Scan for the cell matching the given text and deliver its [x, y] coordinate at center. 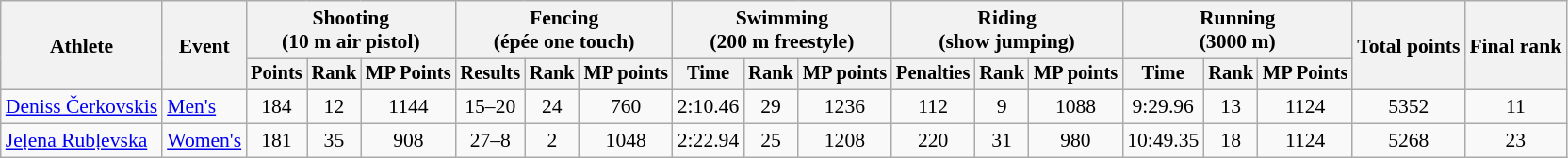
Jeļena Rubļevska [81, 141]
Points [276, 74]
2:10.46 [709, 107]
1208 [844, 141]
29 [771, 107]
5352 [1408, 107]
24 [552, 107]
31 [1002, 141]
23 [1515, 141]
Swimming(200 m freestyle) [782, 30]
11 [1515, 107]
2:22.94 [709, 141]
15–20 [490, 107]
27–8 [490, 141]
Shooting(10 m air pistol) [351, 30]
Penalties [933, 74]
Results [490, 74]
181 [276, 141]
980 [1076, 141]
2 [552, 141]
35 [335, 141]
18 [1231, 141]
9:29.96 [1163, 107]
Riding(show jumping) [1006, 30]
184 [276, 107]
12 [335, 107]
1236 [844, 107]
220 [933, 141]
908 [408, 141]
Final rank [1515, 45]
Athlete [81, 45]
Running(3000 m) [1237, 30]
112 [933, 107]
Event [204, 45]
Men's [204, 107]
13 [1231, 107]
9 [1002, 107]
Fencing(épée one touch) [563, 30]
5268 [1408, 141]
Total points [1408, 45]
1144 [408, 107]
1088 [1076, 107]
10:49.35 [1163, 141]
Women's [204, 141]
Deniss Čerkovskis [81, 107]
760 [626, 107]
25 [771, 141]
1048 [626, 141]
